Capture the cell that displays the provided text and extract its (X, Y) central coordinate. 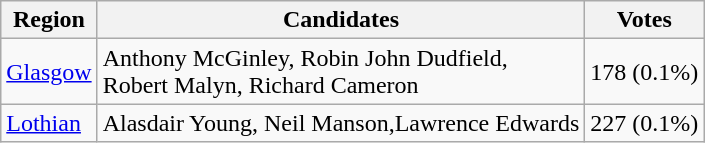
Alasdair Young, Neil Manson,Lawrence Edwards (341, 123)
Candidates (341, 20)
Glasgow (49, 72)
Lothian (49, 123)
Anthony McGinley, Robin John Dudfield,Robert Malyn, Richard Cameron (341, 72)
Votes (644, 20)
178 (0.1%) (644, 72)
227 (0.1%) (644, 123)
Region (49, 20)
